Find where the given text appears and provide that cell's center as [x, y] coordinate. 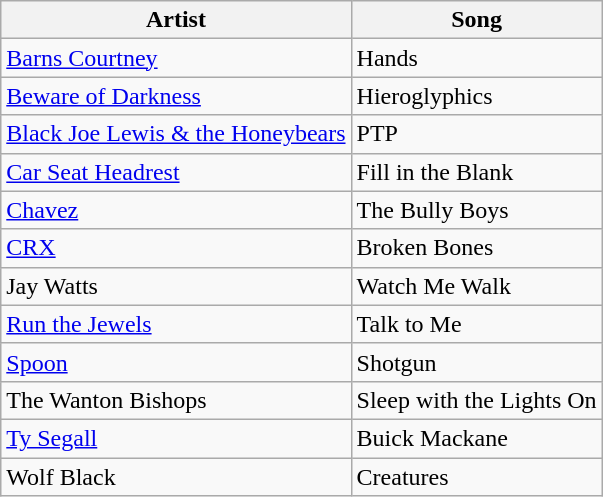
Run the Jewels [176, 324]
Car Seat Headrest [176, 172]
Beware of Darkness [176, 96]
Black Joe Lewis & the Honeybears [176, 134]
Shotgun [476, 362]
Ty Segall [176, 438]
Hands [476, 58]
Chavez [176, 210]
Hieroglyphics [476, 96]
Talk to Me [476, 324]
Sleep with the Lights On [476, 400]
Wolf Black [176, 477]
Broken Bones [476, 248]
PTP [476, 134]
Artist [176, 20]
Jay Watts [176, 286]
Fill in the Blank [476, 172]
Spoon [176, 362]
Creatures [476, 477]
Barns Courtney [176, 58]
Buick Mackane [476, 438]
The Wanton Bishops [176, 400]
CRX [176, 248]
Song [476, 20]
Watch Me Walk [476, 286]
The Bully Boys [476, 210]
